Locate the cell with the specified text and output its (X, Y) center coordinate. 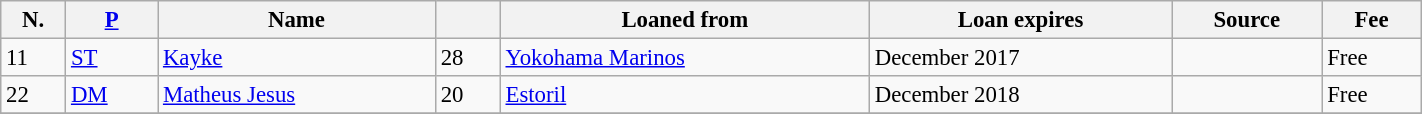
22 (34, 95)
11 (34, 58)
P (112, 20)
December 2018 (1020, 95)
December 2017 (1020, 58)
20 (468, 95)
DM (112, 95)
Name (297, 20)
N. (34, 20)
Fee (1372, 20)
28 (468, 58)
Matheus Jesus (297, 95)
Yokohama Marinos (684, 58)
Loan expires (1020, 20)
Source (1247, 20)
Estoril (684, 95)
Loaned from (684, 20)
ST (112, 58)
Kayke (297, 58)
